Detect which cell encompasses the target text, then output its [X, Y] center coordinate. 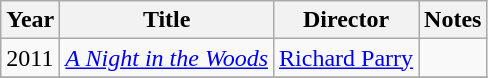
Richard Parry [346, 58]
Title [167, 20]
2011 [30, 58]
Director [346, 20]
Notes [453, 20]
Year [30, 20]
A Night in the Woods [167, 58]
